Capture the cell that displays the provided text and extract its [x, y] central coordinate. 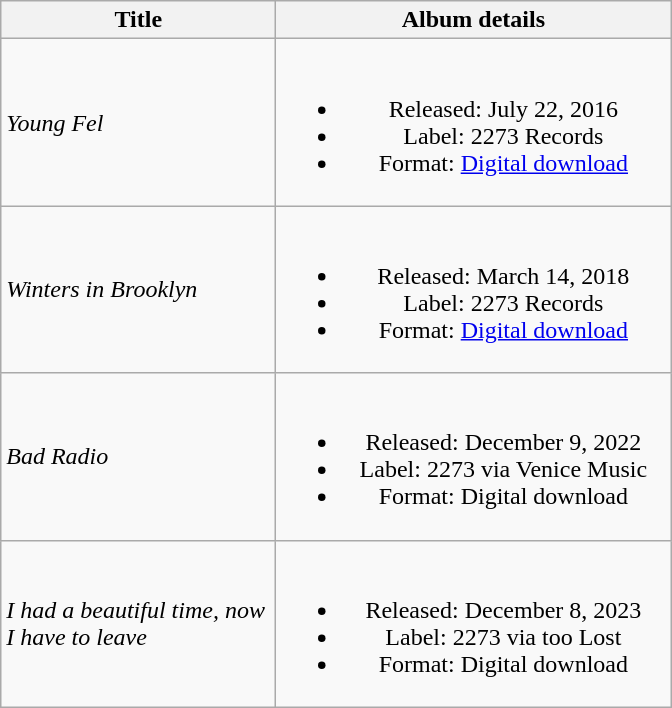
Bad Radio [138, 456]
Released: March 14, 2018Label: 2273 RecordsFormat: Digital download [474, 290]
Released: December 9, 2022Label: 2273 via Venice MusicFormat: Digital download [474, 456]
Young Fel [138, 122]
Winters in Brooklyn [138, 290]
I had a beautiful time, now I have to leave [138, 624]
Title [138, 20]
Album details [474, 20]
Released: July 22, 2016Label: 2273 RecordsFormat: Digital download [474, 122]
Released: December 8, 2023Label: 2273 via too LostFormat: Digital download [474, 624]
